Identify which cell holds the provided text, then report its [X, Y] central coordinate. 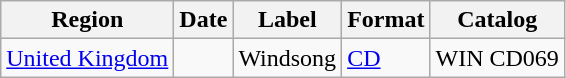
Date [204, 20]
Format [386, 20]
United Kingdom [88, 58]
Catalog [497, 20]
Windsong [288, 58]
Region [88, 20]
CD [386, 58]
Label [288, 20]
WIN CD069 [497, 58]
